Return (X, Y) of the center of cell containing provided text 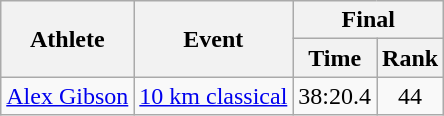
44 (410, 96)
Rank (410, 58)
Event (214, 39)
Athlete (68, 39)
Time (335, 58)
10 km classical (214, 96)
Alex Gibson (68, 96)
38:20.4 (335, 96)
Final (368, 20)
